From the cell containing the given text, extract its center point as [X, Y] coordinate. 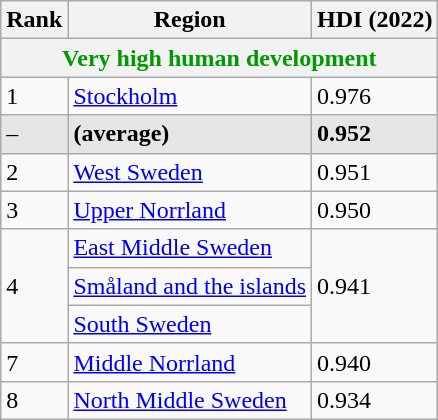
Upper Norrland [190, 210]
7 [34, 362]
Stockholm [190, 96]
0.940 [375, 362]
0.976 [375, 96]
Very high human development [220, 58]
East Middle Sweden [190, 248]
0.934 [375, 400]
HDI (2022) [375, 20]
Region [190, 20]
(average) [190, 134]
– [34, 134]
0.951 [375, 172]
0.941 [375, 286]
Middle Norrland [190, 362]
8 [34, 400]
Rank [34, 20]
Småland and the islands [190, 286]
North Middle Sweden [190, 400]
1 [34, 96]
4 [34, 286]
2 [34, 172]
0.952 [375, 134]
West Sweden [190, 172]
South Sweden [190, 324]
3 [34, 210]
0.950 [375, 210]
